Detect which cell encompasses the target text, then output its (X, Y) center coordinate. 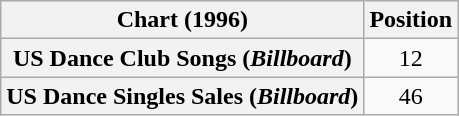
US Dance Club Songs (Billboard) (182, 58)
US Dance Singles Sales (Billboard) (182, 96)
Position (411, 20)
46 (411, 96)
Chart (1996) (182, 20)
12 (411, 58)
